Determine the (X, Y) coordinate at the center of the cell enclosing the given text.  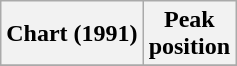
Chart (1991) (72, 34)
Peakposition (189, 34)
